For the text-containing cell, return its midpoint in [x, y] coordinate format. 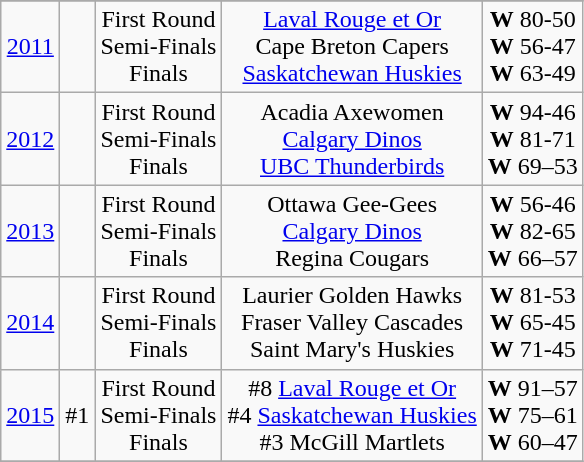
Ottawa Gee-GeesCalgary DinosRegina Cougars [352, 231]
Laurier Golden HawksFraser Valley CascadesSaint Mary's Huskies [352, 323]
2012 [30, 139]
#1 [78, 415]
W 56-46W 82-65W 66–57 [532, 231]
2014 [30, 323]
W 94-46W 81-71W 69–53 [532, 139]
Acadia AxewomenCalgary DinosUBC Thunderbirds [352, 139]
W 80-50W 56-47W 63-49 [532, 47]
Laval Rouge et OrCape Breton CapersSaskatchewan Huskies [352, 47]
2011 [30, 47]
W 91–57W 75–61W 60–47 [532, 415]
2015 [30, 415]
2013 [30, 231]
W 81-53W 65-45W 71-45 [532, 323]
#8 Laval Rouge et Or#4 Saskatchewan Huskies#3 McGill Martlets [352, 415]
